Output the (X, Y) coordinate of the center of the cell containing the given text.  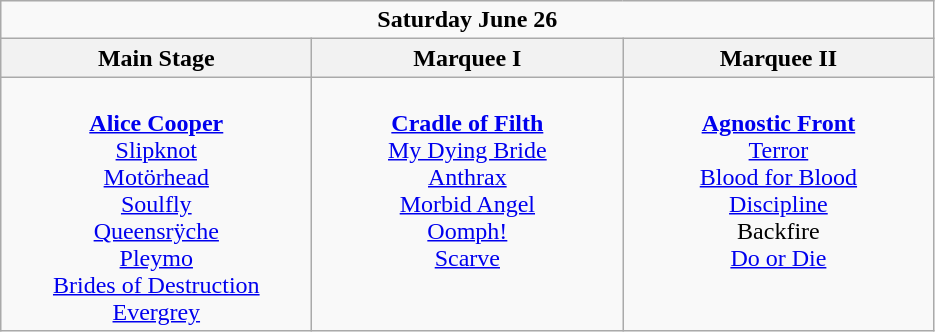
Alice Cooper Slipknot Motörhead Soulfly Queensrÿche Pleymo Brides of Destruction Evergrey (156, 204)
Saturday June 26 (468, 20)
Cradle of Filth My Dying Bride Anthrax Morbid Angel Oomph! Scarve (468, 204)
Marquee II (778, 58)
Main Stage (156, 58)
Marquee I (468, 58)
Agnostic Front Terror Blood for Blood Discipline Backfire Do or Die (778, 204)
